Find where the given text appears and provide that cell's center as [X, Y] coordinate. 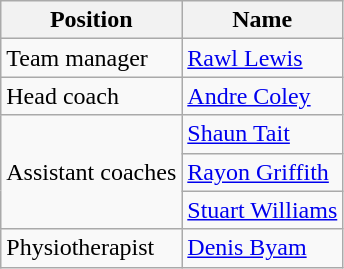
Rayon Griffith [262, 172]
Head coach [92, 96]
Rawl Lewis [262, 58]
Denis Byam [262, 248]
Assistant coaches [92, 172]
Team manager [92, 58]
Shaun Tait [262, 134]
Physiotherapist [92, 248]
Andre Coley [262, 96]
Name [262, 20]
Position [92, 20]
Stuart Williams [262, 210]
